Extract the [x, y] coordinate from the center of the cell holding the provided text.  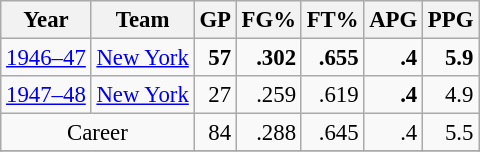
.645 [332, 133]
.288 [268, 133]
84 [215, 133]
.655 [332, 58]
.302 [268, 58]
GP [215, 20]
27 [215, 95]
FG% [268, 20]
Career [98, 133]
.619 [332, 95]
Team [142, 20]
1947–48 [46, 95]
57 [215, 58]
5.9 [451, 58]
4.9 [451, 95]
5.5 [451, 133]
PPG [451, 20]
1946–47 [46, 58]
FT% [332, 20]
APG [394, 20]
Year [46, 20]
.259 [268, 95]
